Capture the cell that displays the provided text and extract its [X, Y] central coordinate. 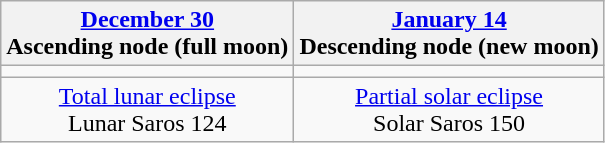
Partial solar eclipseSolar Saros 150 [449, 110]
December 30Ascending node (full moon) [148, 34]
Total lunar eclipseLunar Saros 124 [148, 110]
January 14Descending node (new moon) [449, 34]
